Capture the cell that displays the provided text and extract its (x, y) central coordinate. 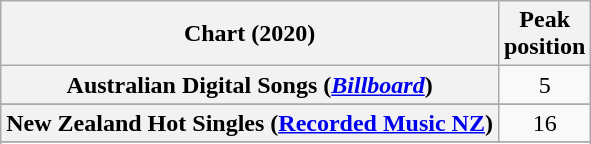
16 (544, 123)
New Zealand Hot Singles (Recorded Music NZ) (250, 123)
5 (544, 85)
Peakposition (544, 34)
Australian Digital Songs (Billboard) (250, 85)
Chart (2020) (250, 34)
